Determine the (X, Y) coordinate at the center of the cell enclosing the given text.  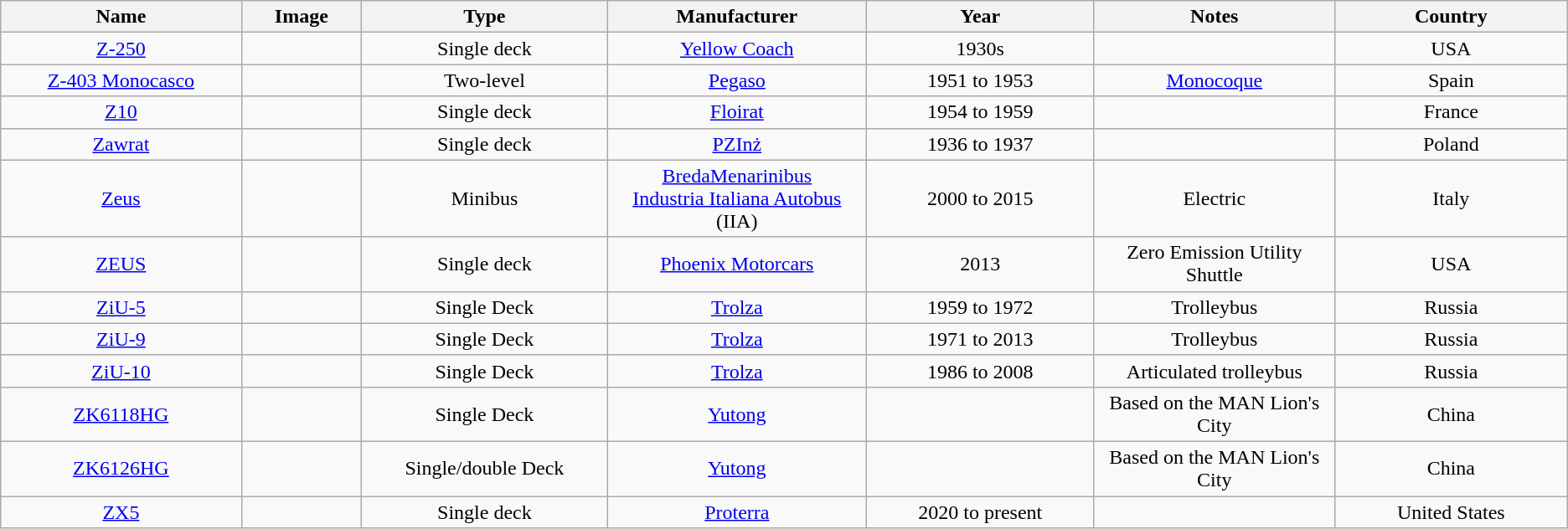
Electric (1215, 198)
Z10 (121, 112)
Monocoque (1215, 80)
Zero Emission Utility Shuttle (1215, 264)
Spain (1451, 80)
1971 to 2013 (980, 339)
Two-level (485, 80)
Notes (1215, 17)
ZK6126HG (121, 469)
Zeus (121, 198)
1951 to 1953 (980, 80)
PZInż (737, 144)
Floirat (737, 112)
ZX5 (121, 511)
2013 (980, 264)
Manufacturer (737, 17)
ZiU-5 (121, 307)
Z-403 Monocasco (121, 80)
Poland (1451, 144)
France (1451, 112)
Zawrat (121, 144)
Single/double Deck (485, 469)
1954 to 1959 (980, 112)
Z-250 (121, 49)
1959 to 1972 (980, 307)
Proterra (737, 511)
Name (121, 17)
1986 to 2008 (980, 371)
Image (302, 17)
ZiU-10 (121, 371)
Italy (1451, 198)
1936 to 1937 (980, 144)
ZEUS (121, 264)
Type (485, 17)
2000 to 2015 (980, 198)
BredaMenarinibusIndustria Italiana Autobus (IIA) (737, 198)
Yellow Coach (737, 49)
Year (980, 17)
United States (1451, 511)
ZK6118HG (121, 413)
Minibus (485, 198)
Country (1451, 17)
Pegaso (737, 80)
Articulated trolleybus (1215, 371)
1930s (980, 49)
ZiU-9 (121, 339)
Phoenix Motorcars (737, 264)
2020 to present (980, 511)
